Provide the (x, y) coordinate of the cell's center where the given text is located.  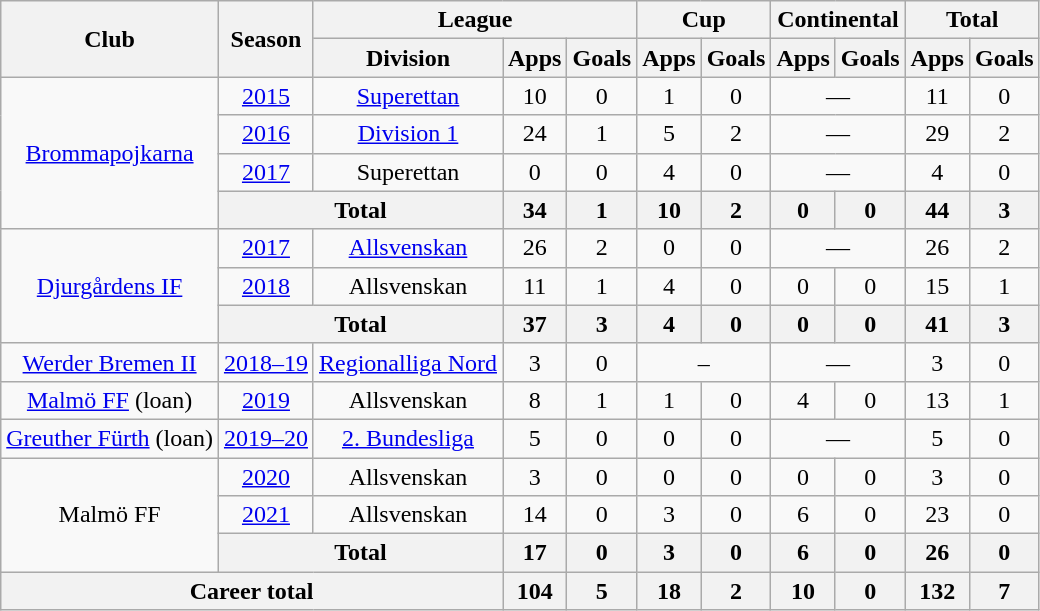
Malmö FF (110, 515)
– (704, 362)
104 (534, 591)
2020 (266, 477)
7 (1004, 591)
37 (534, 324)
Greuther Fürth (loan) (110, 438)
2018 (266, 286)
Cup (704, 20)
18 (669, 591)
Club (110, 39)
2019 (266, 400)
Malmö FF (loan) (110, 400)
Regionalliga Nord (408, 362)
League (474, 20)
Djurgårdens IF (110, 286)
29 (937, 134)
Season (266, 39)
17 (534, 553)
23 (937, 515)
14 (534, 515)
Brommapojkarna (110, 153)
34 (534, 210)
Career total (252, 591)
2019–20 (266, 438)
132 (937, 591)
Division (408, 58)
2. Bundesliga (408, 438)
2015 (266, 96)
8 (534, 400)
Division 1 (408, 134)
Continental (838, 20)
Werder Bremen II (110, 362)
15 (937, 286)
24 (534, 134)
41 (937, 324)
2016 (266, 134)
13 (937, 400)
2021 (266, 515)
2018–19 (266, 362)
44 (937, 210)
